Determine the (x, y) coordinate at the center of the cell enclosing the given text.  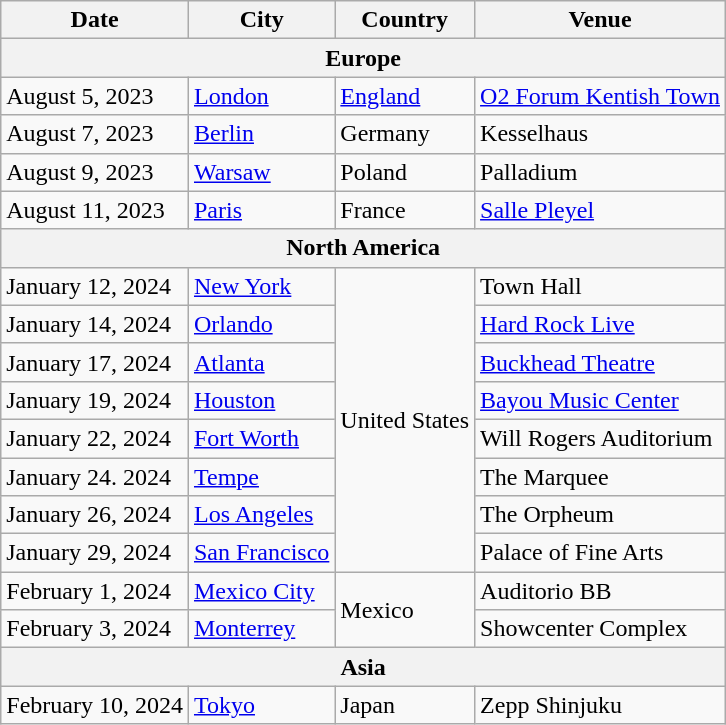
Showcenter Complex (600, 629)
Tokyo (261, 705)
Country (405, 20)
Buckhead Theatre (600, 362)
Auditorio BB (600, 591)
Hard Rock Live (600, 324)
Town Hall (600, 286)
Venue (600, 20)
Monterrey (261, 629)
Europe (364, 58)
The Marquee (600, 477)
Fort Worth (261, 438)
January 12, 2024 (95, 286)
Orlando (261, 324)
January 24. 2024 (95, 477)
Germany (405, 134)
Tempe (261, 477)
August 7, 2023 (95, 134)
Japan (405, 705)
August 11, 2023 (95, 210)
Will Rogers Auditorium (600, 438)
City (261, 20)
Mexico City (261, 591)
January 26, 2024 (95, 515)
Kesselhaus (600, 134)
August 9, 2023 (95, 172)
Date (95, 20)
Bayou Music Center (600, 400)
Palladium (600, 172)
Asia (364, 667)
Zepp Shinjuku (600, 705)
United States (405, 419)
January 17, 2024 (95, 362)
Salle Pleyel (600, 210)
Los Angeles (261, 515)
February 10, 2024 (95, 705)
The Orpheum (600, 515)
Palace of Fine Arts (600, 553)
August 5, 2023 (95, 96)
February 3, 2024 (95, 629)
January 19, 2024 (95, 400)
Warsaw (261, 172)
North America (364, 248)
Atlanta (261, 362)
Paris (261, 210)
France (405, 210)
January 29, 2024 (95, 553)
January 22, 2024 (95, 438)
January 14, 2024 (95, 324)
Berlin (261, 134)
February 1, 2024 (95, 591)
New York (261, 286)
O2 Forum Kentish Town (600, 96)
England (405, 96)
London (261, 96)
Mexico (405, 610)
San Francisco (261, 553)
Poland (405, 172)
Houston (261, 400)
